Locate the cell with the specified text and output its (x, y) center coordinate. 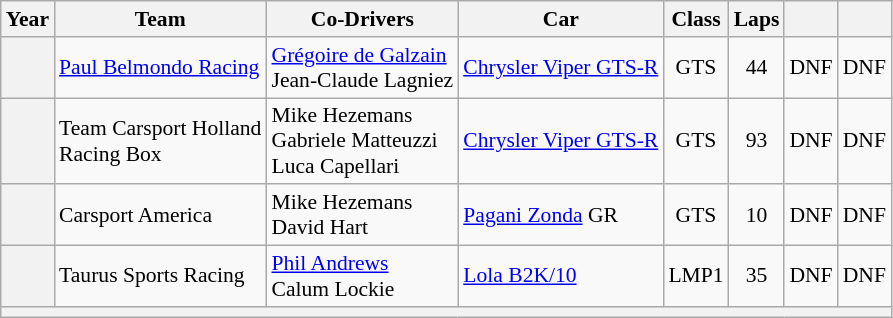
Taurus Sports Racing (160, 276)
Mike Hezemans David Hart (362, 216)
Team Carsport Holland Racing Box (160, 142)
Co-Drivers (362, 19)
93 (757, 142)
35 (757, 276)
Year (28, 19)
Laps (757, 19)
LMP1 (696, 276)
Paul Belmondo Racing (160, 68)
Pagani Zonda GR (560, 216)
Carsport America (160, 216)
Lola B2K/10 (560, 276)
Team (160, 19)
Mike Hezemans Gabriele Matteuzzi Luca Capellari (362, 142)
Class (696, 19)
10 (757, 216)
Phil Andrews Calum Lockie (362, 276)
Grégoire de Galzain Jean-Claude Lagniez (362, 68)
44 (757, 68)
Car (560, 19)
